Capture the cell that displays the provided text and extract its (x, y) central coordinate. 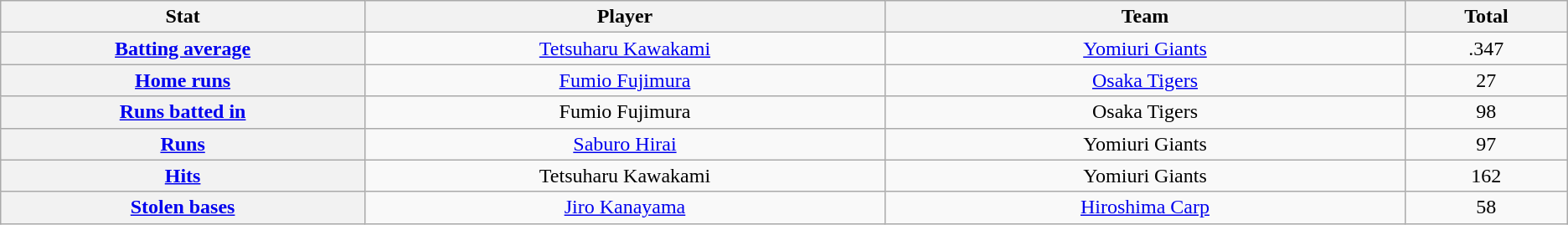
Team (1144, 17)
Batting average (183, 49)
Saburo Hirai (625, 144)
98 (1486, 112)
.347 (1486, 49)
27 (1486, 80)
Player (625, 17)
Stat (183, 17)
Runs (183, 144)
Hits (183, 176)
Stolen bases (183, 207)
97 (1486, 144)
Total (1486, 17)
Home runs (183, 80)
Runs batted in (183, 112)
Jiro Kanayama (625, 207)
162 (1486, 176)
58 (1486, 207)
Hiroshima Carp (1144, 207)
